Provide the (x, y) coordinate of the cell's center where the given text is located.  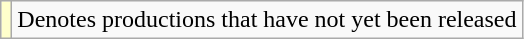
Denotes productions that have not yet been released (267, 20)
